Pinpoint the cell where the given text exists, returning its [x, y] midpoint coordinate. 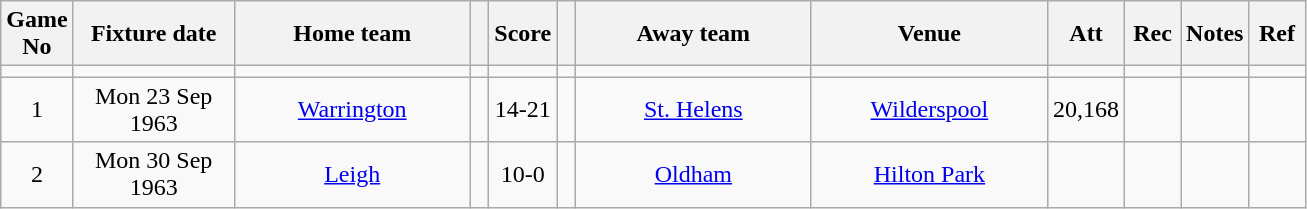
Hilton Park [929, 174]
Ref [1277, 34]
Warrington [352, 110]
St. Helens [693, 110]
10-0 [523, 174]
Mon 23 Sep 1963 [154, 110]
Score [523, 34]
Notes [1215, 34]
Leigh [352, 174]
Att [1086, 34]
20,168 [1086, 110]
Fixture date [154, 34]
Oldham [693, 174]
Venue [929, 34]
Mon 30 Sep 1963 [154, 174]
Home team [352, 34]
1 [37, 110]
Wilderspool [929, 110]
Game No [37, 34]
Rec [1153, 34]
2 [37, 174]
Away team [693, 34]
14-21 [523, 110]
